Search for the cell housing the specified text and yield its (x, y) center coordinate. 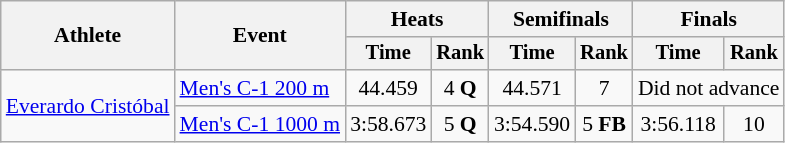
Semifinals (561, 19)
44.459 (388, 88)
Men's C-1 200 m (260, 88)
44.571 (532, 88)
Finals (709, 19)
7 (604, 88)
Heats (417, 19)
Did not advance (709, 88)
3:54.590 (532, 124)
4 Q (460, 88)
10 (754, 124)
Men's C-1 1000 m (260, 124)
Everardo Cristóbal (88, 106)
3:58.673 (388, 124)
3:56.118 (678, 124)
Event (260, 36)
5 Q (460, 124)
5 FB (604, 124)
Athlete (88, 36)
